Return (X, Y) of the center of cell containing provided text 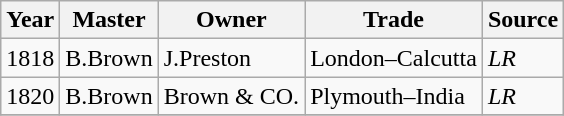
1820 (30, 96)
Master (109, 20)
Owner (231, 20)
Year (30, 20)
Plymouth–India (394, 96)
Brown & CO. (231, 96)
London–Calcutta (394, 58)
1818 (30, 58)
J.Preston (231, 58)
Trade (394, 20)
Source (522, 20)
